Determine the [x, y] coordinate at the center of the cell enclosing the given text.  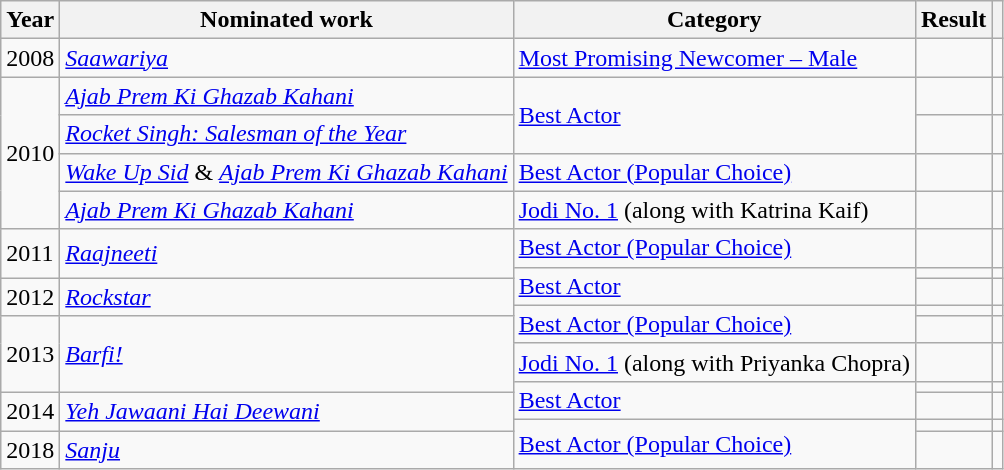
2011 [30, 254]
2012 [30, 297]
2018 [30, 449]
Rockstar [286, 297]
Wake Up Sid & Ajab Prem Ki Ghazab Kahani [286, 172]
Jodi No. 1 (along with Priyanka Chopra) [714, 362]
Result [953, 20]
Jodi No. 1 (along with Katrina Kaif) [714, 210]
Nominated work [286, 20]
Raajneeti [286, 254]
Barfi! [286, 354]
Category [714, 20]
2008 [30, 58]
Saawariya [286, 58]
Most Promising Newcomer – Male [714, 58]
2014 [30, 411]
Sanju [286, 449]
2010 [30, 153]
Year [30, 20]
2013 [30, 354]
Yeh Jawaani Hai Deewani [286, 411]
Rocket Singh: Salesman of the Year [286, 134]
